Scan for the cell matching the given text and deliver its [X, Y] coordinate at center. 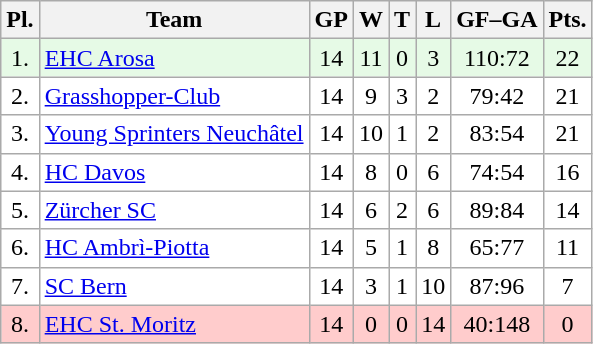
6. [20, 248]
89:84 [497, 210]
22 [568, 58]
4. [20, 172]
8. [20, 324]
3. [20, 134]
83:54 [497, 134]
Pts. [568, 20]
110:72 [497, 58]
GF–GA [497, 20]
5 [370, 248]
W [370, 20]
5. [20, 210]
1. [20, 58]
Pl. [20, 20]
2. [20, 96]
T [402, 20]
GP [331, 20]
87:96 [497, 286]
7. [20, 286]
16 [568, 172]
Grasshopper-Club [174, 96]
79:42 [497, 96]
HC Davos [174, 172]
40:148 [497, 324]
Zürcher SC [174, 210]
SC Bern [174, 286]
Young Sprinters Neuchâtel [174, 134]
HC Ambrì-Piotta [174, 248]
L [434, 20]
65:77 [497, 248]
74:54 [497, 172]
9 [370, 96]
EHC St. Moritz [174, 324]
7 [568, 286]
EHC Arosa [174, 58]
Team [174, 20]
